Detect which cell encompasses the target text, then output its [x, y] center coordinate. 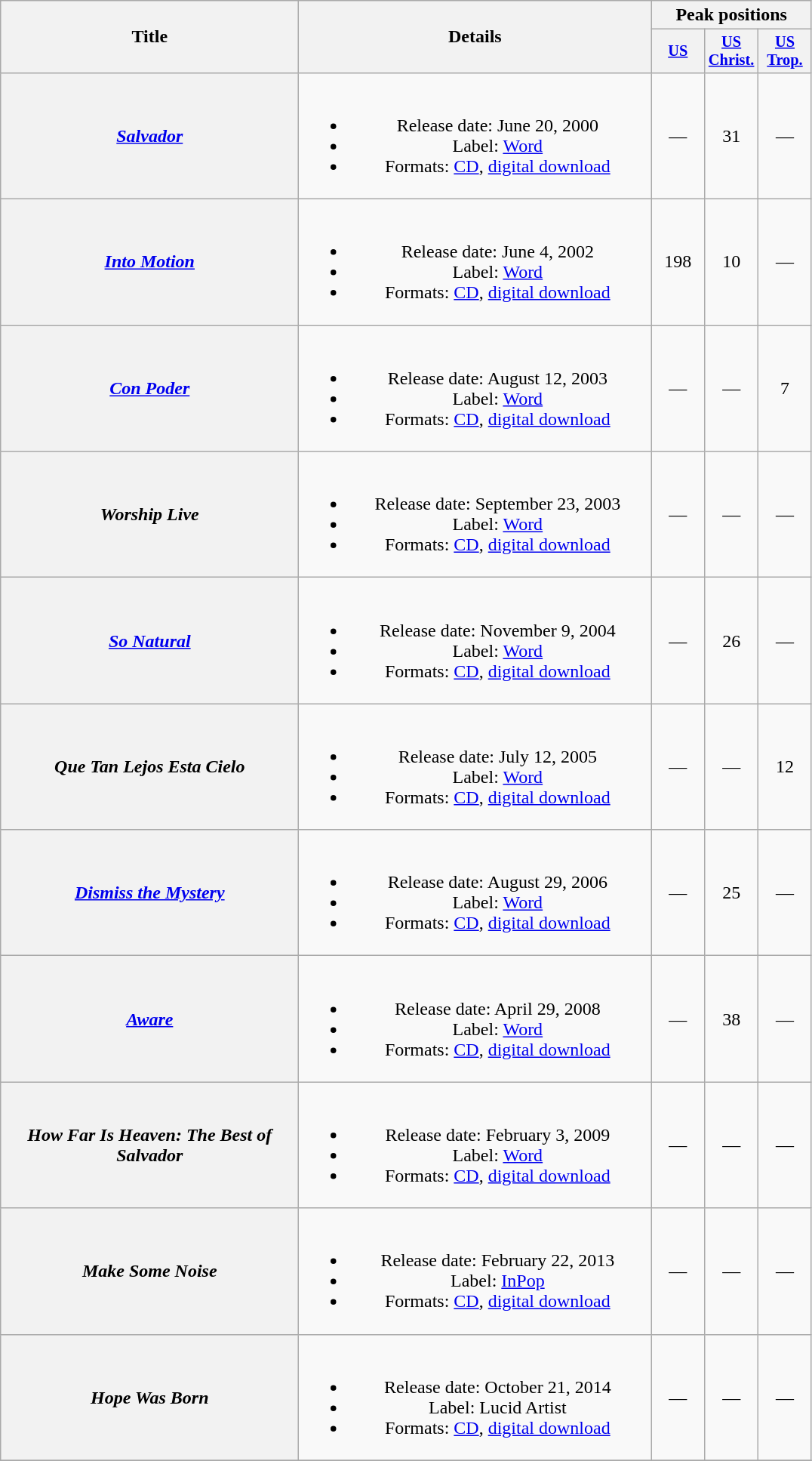
Details [475, 37]
26 [732, 640]
Aware [149, 1019]
US Christ. [732, 51]
Release date: February 22, 2013Label: InPopFormats: CD, digital download [475, 1271]
Release date: November 9, 2004Label: WordFormats: CD, digital download [475, 640]
Release date: August 29, 2006Label: WordFormats: CD, digital download [475, 892]
198 [678, 263]
US Trop. [785, 51]
Peak positions [732, 15]
12 [785, 767]
Release date: August 12, 2003Label: WordFormats: CD, digital download [475, 388]
Release date: July 12, 2005Label: WordFormats: CD, digital download [475, 767]
Worship Live [149, 515]
Que Tan Lejos Esta Cielo [149, 767]
38 [732, 1019]
Into Motion [149, 263]
Release date: June 4, 2002Label: WordFormats: CD, digital download [475, 263]
Release date: June 20, 2000Label: WordFormats: CD, digital download [475, 136]
25 [732, 892]
Con Poder [149, 388]
US [678, 51]
How Far Is Heaven: The Best of Salvador [149, 1145]
Title [149, 37]
7 [785, 388]
31 [732, 136]
Release date: February 3, 2009Label: WordFormats: CD, digital download [475, 1145]
So Natural [149, 640]
Make Some Noise [149, 1271]
10 [732, 263]
Release date: October 21, 2014Label: Lucid ArtistFormats: CD, digital download [475, 1397]
Release date: April 29, 2008Label: WordFormats: CD, digital download [475, 1019]
Hope Was Born [149, 1397]
Release date: September 23, 2003Label: WordFormats: CD, digital download [475, 515]
Dismiss the Mystery [149, 892]
Salvador [149, 136]
